Extract the (X, Y) coordinate from the center of the cell holding the provided text.  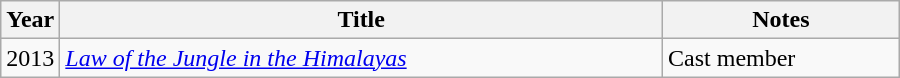
Cast member (782, 58)
Law of the Jungle in the Himalayas (362, 58)
Year (30, 20)
Title (362, 20)
2013 (30, 58)
Notes (782, 20)
